Return the [x, y] coordinate for the center point of the cell that contains the specified text.  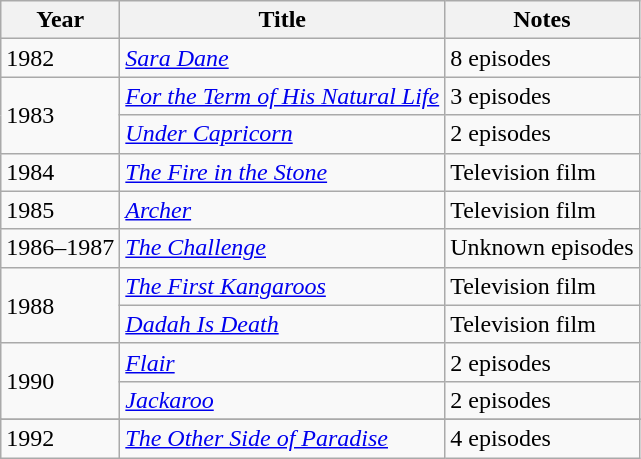
1985 [60, 210]
Sara Dane [282, 58]
3 episodes [542, 96]
Title [282, 20]
8 episodes [542, 58]
Archer [282, 210]
The Challenge [282, 248]
Year [60, 20]
1984 [60, 172]
Unknown episodes [542, 248]
1992 [60, 438]
For the Term of His Natural Life [282, 96]
Flair [282, 362]
1982 [60, 58]
Dadah Is Death [282, 324]
Under Capricorn [282, 134]
Jackaroo [282, 400]
1990 [60, 381]
The First Kangaroos [282, 286]
4 episodes [542, 438]
The Fire in the Stone [282, 172]
1983 [60, 115]
1986–1987 [60, 248]
Notes [542, 20]
1988 [60, 305]
The Other Side of Paradise [282, 438]
